Determine the [x, y] coordinate at the center of the cell enclosing the given text.  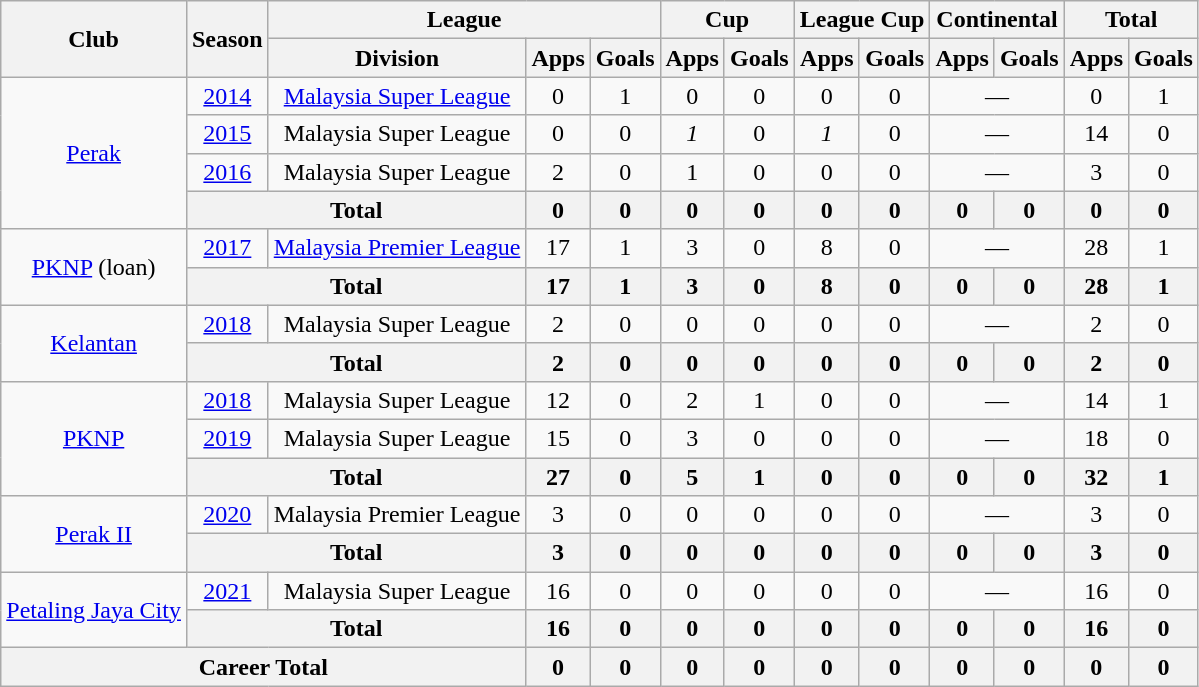
Kelantan [94, 343]
PKNP (loan) [94, 267]
Continental [997, 20]
2016 [227, 172]
2020 [227, 515]
Club [94, 39]
Perak [94, 153]
27 [558, 477]
12 [558, 400]
2021 [227, 591]
2014 [227, 96]
2015 [227, 134]
League Cup [862, 20]
Season [227, 39]
PKNP [94, 438]
15 [558, 438]
32 [1096, 477]
Perak II [94, 534]
Cup [727, 20]
5 [692, 477]
2017 [227, 248]
Petaling Jaya City [94, 610]
League [464, 20]
Career Total [264, 667]
Division [397, 58]
2019 [227, 438]
18 [1096, 438]
